Locate the cell with the specified text and output its [x, y] center coordinate. 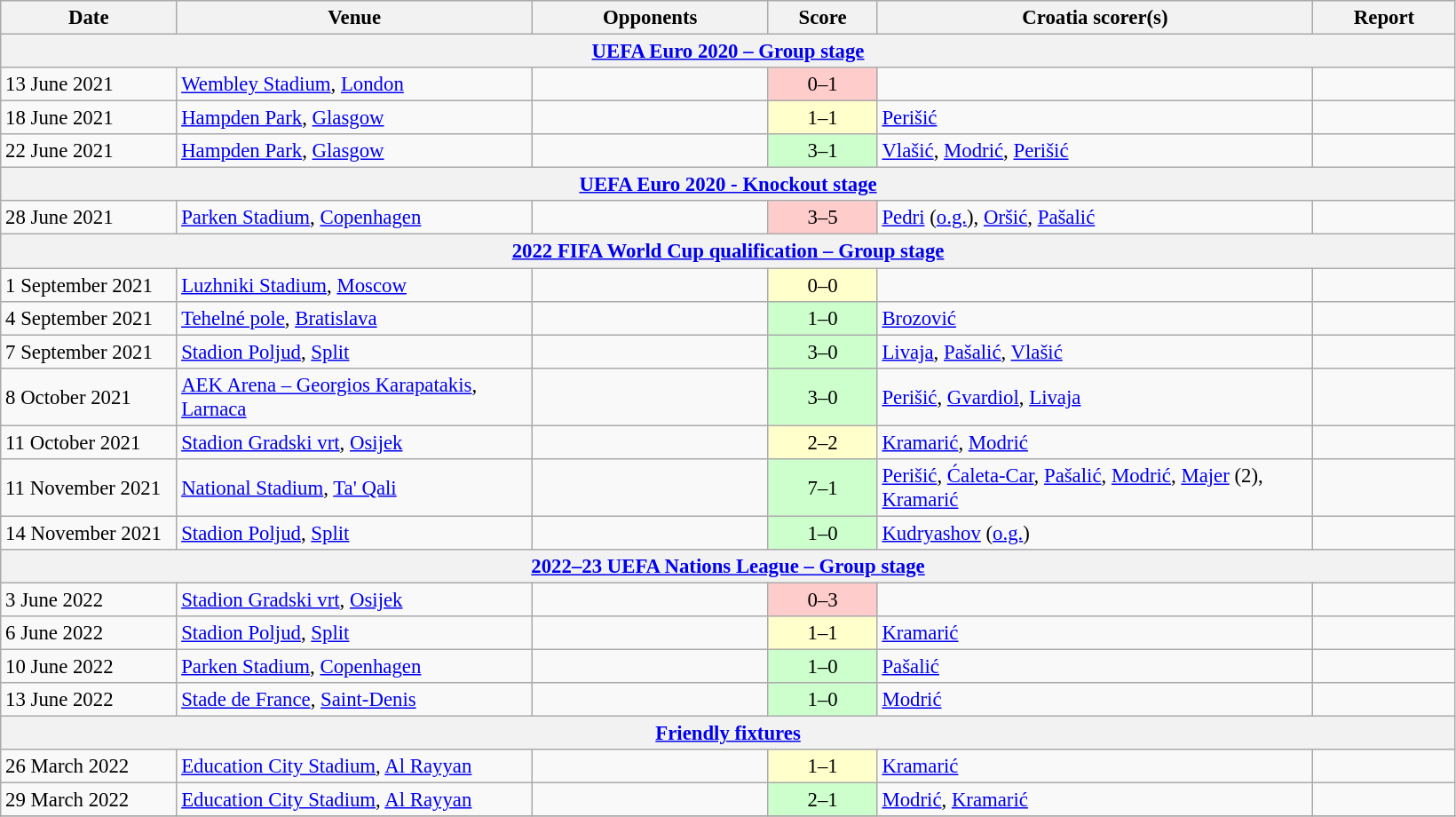
8 October 2021 [89, 396]
2022 FIFA World Cup qualification – Group stage [728, 251]
Kudryashov (o.g.) [1096, 533]
0–1 [822, 84]
UEFA Euro 2020 – Group stage [728, 52]
Brozović [1096, 318]
11 November 2021 [89, 488]
2–1 [822, 800]
Luzhniki Stadium, Moscow [355, 285]
4 September 2021 [89, 318]
Score [822, 18]
Perišić, Gvardiol, Livaja [1096, 396]
AEK Arena – Georgios Karapatakis, Larnaca [355, 396]
Vlašić, Modrić, Perišić [1096, 151]
3–1 [822, 151]
6 June 2022 [89, 633]
11 October 2021 [89, 442]
0–3 [822, 599]
Livaja, Pašalić, Vlašić [1096, 352]
Report [1385, 18]
Tehelné pole, Bratislava [355, 318]
Venue [355, 18]
2–2 [822, 442]
26 March 2022 [89, 766]
National Stadium, Ta' Qali [355, 488]
3 June 2022 [89, 599]
Pedri (o.g.), Oršić, Pašalić [1096, 218]
22 June 2021 [89, 151]
2022–23 UEFA Nations League – Group stage [728, 567]
Modrić, Kramarić [1096, 800]
18 June 2021 [89, 118]
Kramarić, Modrić [1096, 442]
UEFA Euro 2020 - Knockout stage [728, 185]
Date [89, 18]
13 June 2022 [89, 700]
1 September 2021 [89, 285]
Opponents [650, 18]
28 June 2021 [89, 218]
Pašalić [1096, 667]
7 September 2021 [89, 352]
Friendly fixtures [728, 734]
Perišić, Ćaleta-Car, Pašalić, Modrić, Majer (2), Kramarić [1096, 488]
Wembley Stadium, London [355, 84]
Stade de France, Saint-Denis [355, 700]
Perišić [1096, 118]
29 March 2022 [89, 800]
10 June 2022 [89, 667]
Modrić [1096, 700]
13 June 2021 [89, 84]
14 November 2021 [89, 533]
0–0 [822, 285]
3–5 [822, 218]
Croatia scorer(s) [1096, 18]
7–1 [822, 488]
